Pinpoint the cell where the given text exists, returning its [X, Y] midpoint coordinate. 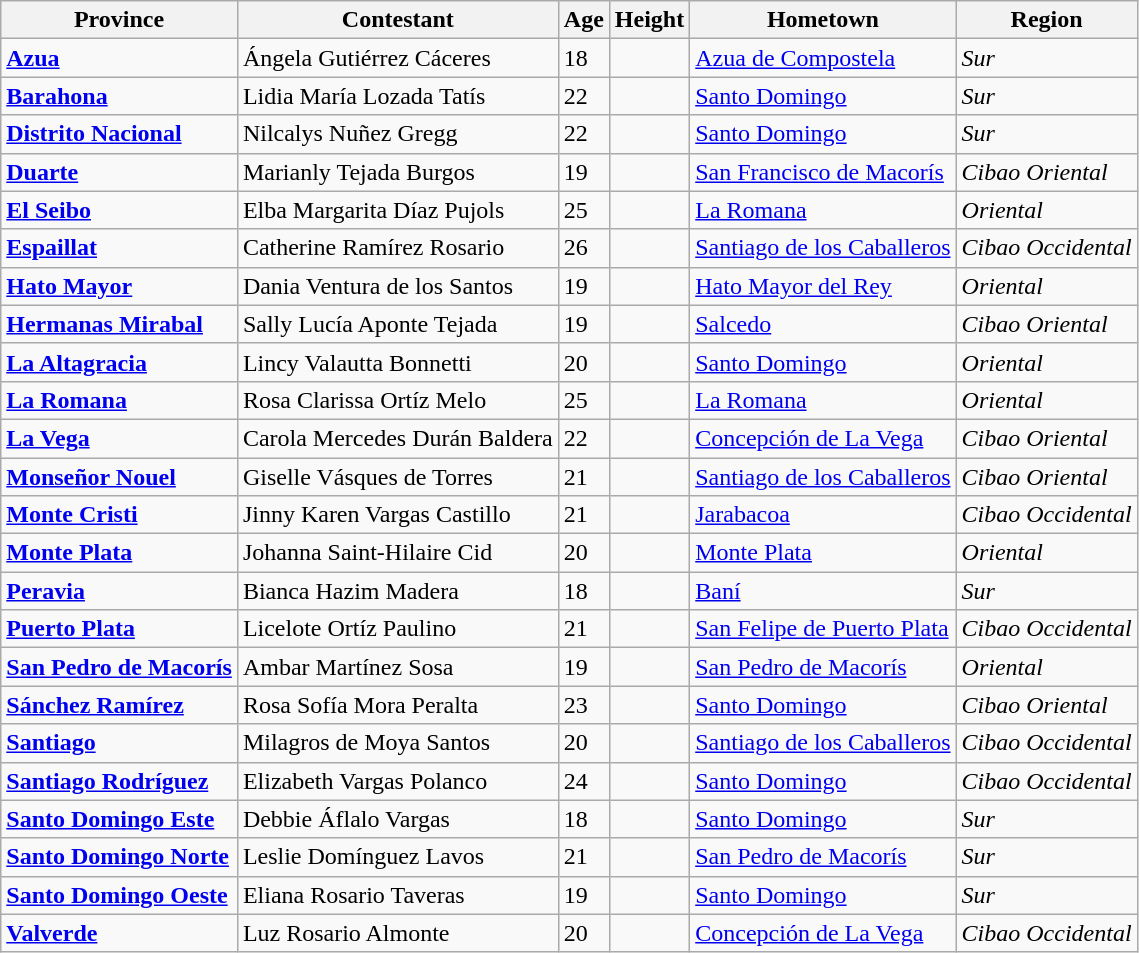
Marianly Tejada Burgos [398, 172]
Johanna Saint-Hilaire Cid [398, 553]
Debbie Áflalo Vargas [398, 819]
26 [584, 248]
Valverde [120, 933]
Santiago [120, 743]
Rosa Sofía Mora Peralta [398, 705]
Eliana Rosario Taveras [398, 895]
Santo Domingo Este [120, 819]
Lidia María Lozada Tatís [398, 96]
Leslie Domínguez Lavos [398, 857]
Monseñor Nouel [120, 477]
Province [120, 20]
Rosa Clarissa Ortíz Melo [398, 400]
24 [584, 781]
Azua de Compostela [823, 58]
Region [1046, 20]
Santiago Rodríguez [120, 781]
Hometown [823, 20]
Carola Mercedes Durán Baldera [398, 438]
Peravia [120, 591]
San Francisco de Macorís [823, 172]
Hato Mayor [120, 286]
Dania Ventura de los Santos [398, 286]
Contestant [398, 20]
Puerto Plata [120, 629]
San Felipe de Puerto Plata [823, 629]
23 [584, 705]
Ambar Martínez Sosa [398, 667]
Sally Lucía Aponte Tejada [398, 324]
La Altagracia [120, 362]
Nilcalys Nuñez Gregg [398, 134]
Santo Domingo Norte [120, 857]
Elba Margarita Díaz Pujols [398, 210]
Jinny Karen Vargas Castillo [398, 515]
Baní [823, 591]
Milagros de Moya Santos [398, 743]
Age [584, 20]
Catherine Ramírez Rosario [398, 248]
Barahona [120, 96]
Bianca Hazim Madera [398, 591]
Espaillat [120, 248]
Monte Cristi [120, 515]
Salcedo [823, 324]
Elizabeth Vargas Polanco [398, 781]
Giselle Vásques de Torres [398, 477]
Hato Mayor del Rey [823, 286]
La Vega [120, 438]
Santo Domingo Oeste [120, 895]
Lincy Valautta Bonnetti [398, 362]
Azua [120, 58]
Licelote Ortíz Paulino [398, 629]
Ángela Gutiérrez Cáceres [398, 58]
El Seibo [120, 210]
Height [649, 20]
Hermanas Mirabal [120, 324]
Luz Rosario Almonte [398, 933]
Distrito Nacional [120, 134]
Duarte [120, 172]
Sánchez Ramírez [120, 705]
Jarabacoa [823, 515]
